Determine the [X, Y] coordinate at the center of the cell enclosing the given text.  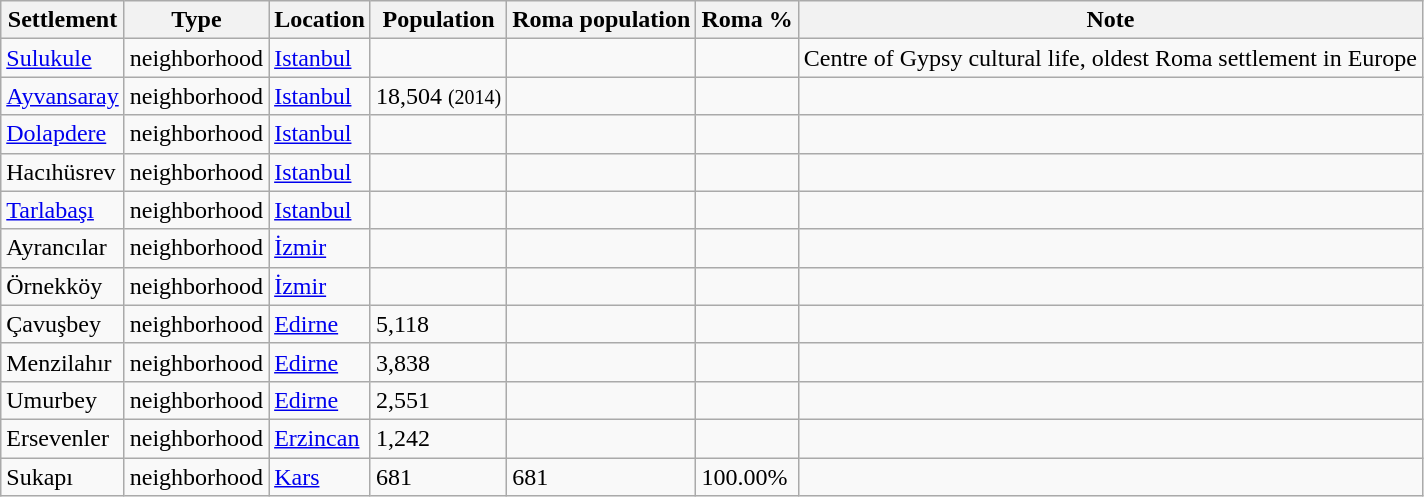
Hacıhüsrev [62, 172]
18,504 (2014) [438, 96]
3,838 [438, 362]
Erzincan [320, 438]
5,118 [438, 324]
Location [320, 20]
Ersevenler [62, 438]
Ayrancılar [62, 248]
Umurbey [62, 400]
Çavuşbey [62, 324]
Population [438, 20]
Roma % [747, 20]
Roma population [602, 20]
Tarlabaşı [62, 210]
Dolapdere [62, 134]
Sukapı [62, 477]
Centre of Gypsy cultural life, oldest Roma settlement in Europe [1110, 58]
1,242 [438, 438]
Type [196, 20]
2,551 [438, 400]
Sulukule [62, 58]
Örnekköy [62, 286]
Kars [320, 477]
Menzilahır [62, 362]
100.00% [747, 477]
Ayvansaray [62, 96]
Settlement [62, 20]
Note [1110, 20]
